Find where the given text appears and provide that cell's center as (x, y) coordinate. 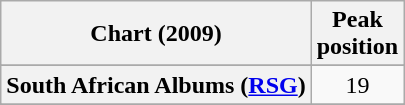
Chart (2009) (156, 34)
19 (357, 85)
Peakposition (357, 34)
South African Albums (RSG) (156, 85)
